From the cell containing the given text, extract its center point as (x, y) coordinate. 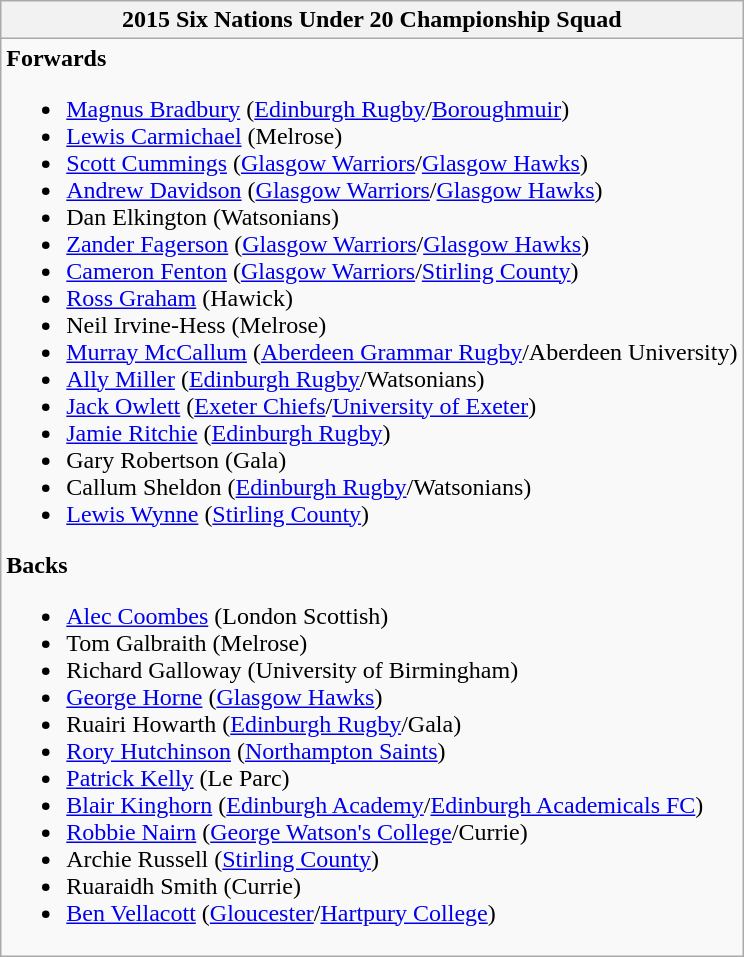
2015 Six Nations Under 20 Championship Squad (372, 20)
